Pinpoint the cell where the given text exists, returning its [X, Y] midpoint coordinate. 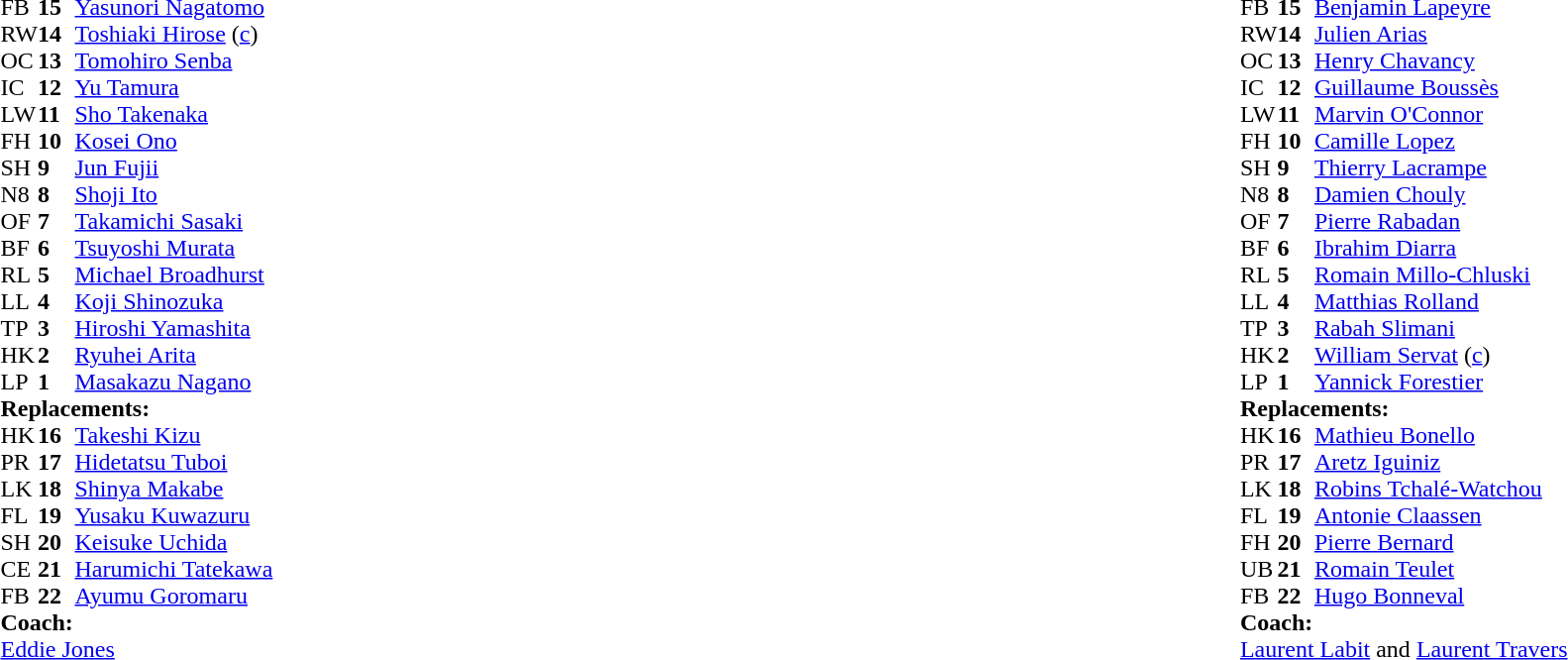
Marvin O'Connor [1441, 115]
Guillaume Boussès [1441, 87]
Takeshi Kizu [174, 436]
Hiroshi Yamashita [174, 329]
Shoji Ito [174, 194]
Keisuke Uchida [174, 543]
Sho Takenaka [174, 115]
Yannick Forestier [1441, 383]
Tomohiro Senba [174, 61]
Shinya Makabe [174, 490]
Antonie Claassen [1441, 515]
Robins Tchalé-Watchou [1441, 490]
CE [19, 569]
Julien Arias [1441, 34]
Yu Tamura [174, 87]
Hugo Bonneval [1441, 597]
Michael Broadhurst [174, 275]
Mathieu Bonello [1441, 436]
Kosei Ono [174, 141]
Koji Shinozuka [174, 301]
Jun Fujii [174, 168]
Masakazu Nagano [174, 383]
Ibrahim Diarra [1441, 248]
Henry Chavancy [1441, 61]
Harumichi Tatekawa [174, 569]
Romain Teulet [1441, 569]
Takamichi Sasaki [174, 222]
Pierre Rabadan [1441, 222]
Camille Lopez [1441, 141]
UB [1259, 569]
Pierre Bernard [1441, 543]
Romain Millo-Chluski [1441, 275]
Hidetatsu Tuboi [174, 462]
Thierry Lacrampe [1441, 168]
Matthias Rolland [1441, 301]
Yusaku Kuwazuru [174, 515]
Ryuhei Arita [174, 355]
Ayumu Goromaru [174, 597]
William Servat (c) [1441, 355]
Toshiaki Hirose (c) [174, 34]
Damien Chouly [1441, 194]
Aretz Iguiniz [1441, 462]
Rabah Slimani [1441, 329]
Tsuyoshi Murata [174, 248]
